Provide the (X, Y) coordinate of the cell's center where the given text is located.  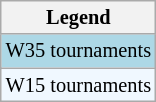
Legend (78, 17)
W35 tournaments (78, 51)
W15 tournaments (78, 85)
